Return the [x, y] coordinate for the center point of the cell that contains the specified text.  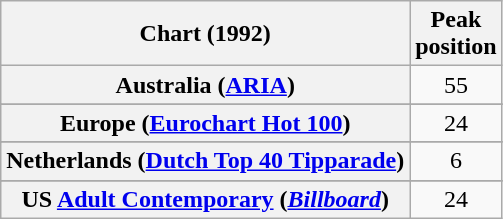
6 [456, 161]
Australia (ARIA) [206, 85]
Europe (Eurochart Hot 100) [206, 123]
US Adult Contemporary (Billboard) [206, 199]
Chart (1992) [206, 34]
55 [456, 85]
Netherlands (Dutch Top 40 Tipparade) [206, 161]
Peakposition [456, 34]
